Return [X, Y] of the center of cell containing provided text 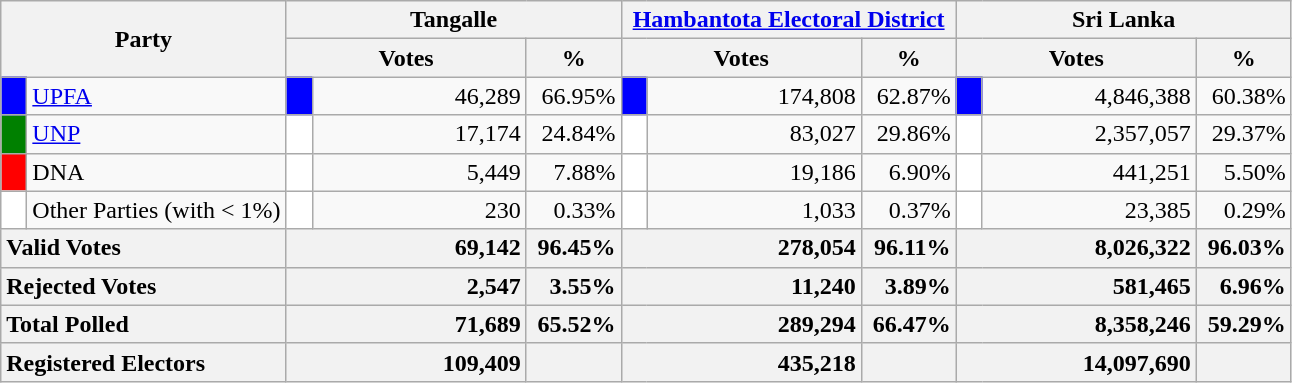
581,465 [1076, 286]
96.45% [574, 248]
66.95% [574, 96]
Total Polled [144, 324]
11,240 [741, 286]
0.29% [1244, 210]
59.29% [1244, 324]
2,547 [406, 286]
96.03% [1244, 248]
289,294 [741, 324]
69,142 [406, 248]
62.87% [908, 96]
0.33% [574, 210]
8,358,246 [1076, 324]
Sri Lanka [1124, 20]
7.88% [574, 172]
17,174 [419, 134]
Tangalle [454, 20]
5,449 [419, 172]
3.89% [908, 286]
0.37% [908, 210]
66.47% [908, 324]
230 [419, 210]
Valid Votes [144, 248]
29.37% [1244, 134]
4,846,388 [1089, 96]
6.96% [1244, 286]
441,251 [1089, 172]
8,026,322 [1076, 248]
60.38% [1244, 96]
109,409 [406, 362]
Registered Electors [144, 362]
Rejected Votes [144, 286]
14,097,690 [1076, 362]
29.86% [908, 134]
Other Parties (with < 1%) [156, 210]
174,808 [754, 96]
65.52% [574, 324]
435,218 [741, 362]
96.11% [908, 248]
Hambantota Electoral District [788, 20]
Party [144, 39]
UNP [156, 134]
5.50% [1244, 172]
UPFA [156, 96]
23,385 [1089, 210]
2,357,057 [1089, 134]
46,289 [419, 96]
6.90% [908, 172]
3.55% [574, 286]
24.84% [574, 134]
DNA [156, 172]
278,054 [741, 248]
1,033 [754, 210]
19,186 [754, 172]
71,689 [406, 324]
83,027 [754, 134]
